Return the [x, y] coordinate for the center point of the cell that contains the specified text.  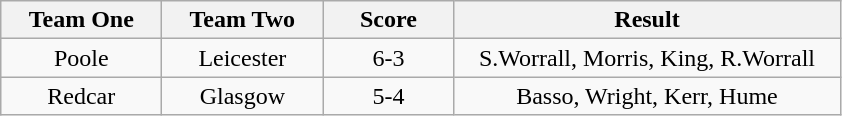
Poole [82, 58]
Result [647, 20]
Score [388, 20]
Glasgow [242, 96]
Redcar [82, 96]
Leicester [242, 58]
Team One [82, 20]
S.Worrall, Morris, King, R.Worrall [647, 58]
5-4 [388, 96]
Basso, Wright, Kerr, Hume [647, 96]
6-3 [388, 58]
Team Two [242, 20]
